For the text-containing cell, return its midpoint in (x, y) coordinate format. 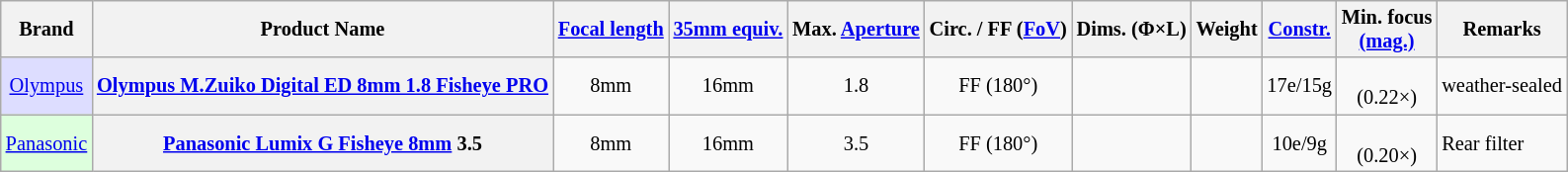
Constr. (1300, 29)
Dims. (Φ×L) (1132, 29)
weather-sealed (1502, 86)
Panasonic Lumix G Fisheye 8mm 3.5 (322, 143)
Min. focus(mag.) (1387, 29)
(0.22×) (1387, 86)
Olympus M.Zuiko Digital ED 8mm 1.8 Fisheye PRO (322, 86)
3.5 (856, 143)
10e/9g (1300, 143)
17e/15g (1300, 86)
Circ. / FF (FoV) (998, 29)
Brand (46, 29)
Remarks (1502, 29)
Panasonic (46, 143)
Max. Aperture (856, 29)
35mm equiv. (729, 29)
Olympus (46, 86)
(0.20×) (1387, 143)
Rear filter (1502, 143)
Product Name (322, 29)
1.8 (856, 86)
Focal length (611, 29)
Weight (1227, 29)
